Output the [X, Y] coordinate of the center of the cell containing the given text.  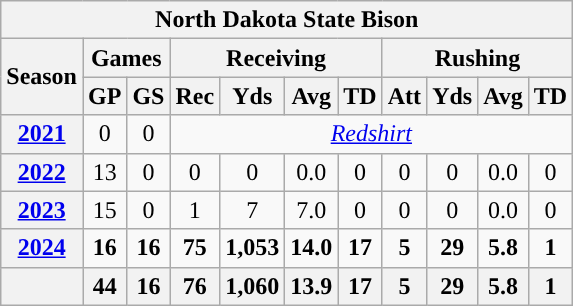
1,060 [252, 286]
Rec [195, 96]
76 [195, 286]
Redshirt [372, 134]
75 [195, 248]
GP [104, 96]
2021 [42, 134]
14.0 [312, 248]
7 [252, 210]
2023 [42, 210]
Games [126, 58]
GS [148, 96]
13.9 [312, 286]
Receiving [276, 58]
15 [104, 210]
13 [104, 172]
North Dakota State Bison [287, 20]
Att [404, 96]
7.0 [312, 210]
1,053 [252, 248]
44 [104, 286]
2024 [42, 248]
Rushing [478, 58]
2022 [42, 172]
Season [42, 77]
